Capture the cell that displays the provided text and extract its (X, Y) central coordinate. 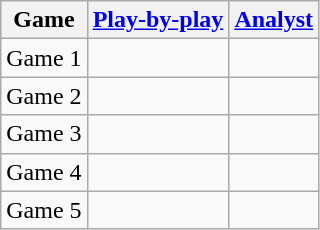
Game 3 (44, 134)
Game 4 (44, 172)
Game (44, 20)
Game 5 (44, 210)
Game 2 (44, 96)
Game 1 (44, 58)
Play-by-play (158, 20)
Analyst (274, 20)
